Return [x, y] of the center of cell containing provided text 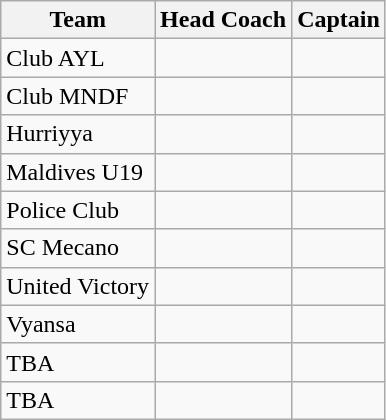
SC Mecano [78, 248]
Captain [339, 20]
Club MNDF [78, 96]
Vyansa [78, 324]
United Victory [78, 286]
Hurriyya [78, 134]
Head Coach [224, 20]
Club AYL [78, 58]
Maldives U19 [78, 172]
Police Club [78, 210]
Team [78, 20]
